Identify which cell holds the provided text, then report its (X, Y) central coordinate. 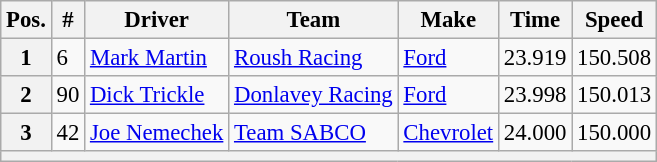
150.013 (614, 95)
6 (68, 58)
Time (534, 20)
Team SABCO (314, 133)
Dick Trickle (157, 95)
Pos. (26, 20)
150.508 (614, 58)
1 (26, 58)
23.919 (534, 58)
90 (68, 95)
24.000 (534, 133)
Speed (614, 20)
Mark Martin (157, 58)
2 (26, 95)
Driver (157, 20)
Roush Racing (314, 58)
Chevrolet (448, 133)
Joe Nemechek (157, 133)
Team (314, 20)
3 (26, 133)
Make (448, 20)
23.998 (534, 95)
# (68, 20)
Donlavey Racing (314, 95)
150.000 (614, 133)
42 (68, 133)
